Pinpoint the cell where the given text exists, returning its [x, y] midpoint coordinate. 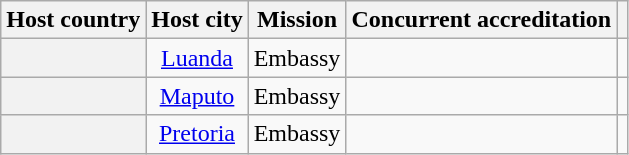
Mission [297, 20]
Luanda [197, 58]
Pretoria [197, 134]
Maputo [197, 96]
Concurrent accreditation [482, 20]
Host country [74, 20]
Host city [197, 20]
